Provide the (x, y) coordinate of the cell's center where the given text is located.  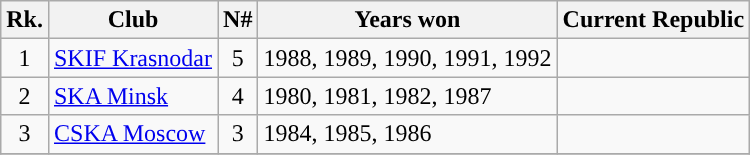
Rk. (25, 20)
CSKA Moscow (132, 134)
5 (238, 58)
1984, 1985, 1986 (408, 134)
1980, 1981, 1982, 1987 (408, 96)
N# (238, 20)
Club (132, 20)
2 (25, 96)
SKA Minsk (132, 96)
4 (238, 96)
Current Republic (654, 20)
Years won (408, 20)
1 (25, 58)
1988, 1989, 1990, 1991, 1992 (408, 58)
SKIF Krasnodar (132, 58)
